Provide the (x, y) coordinate of the cell's center where the given text is located.  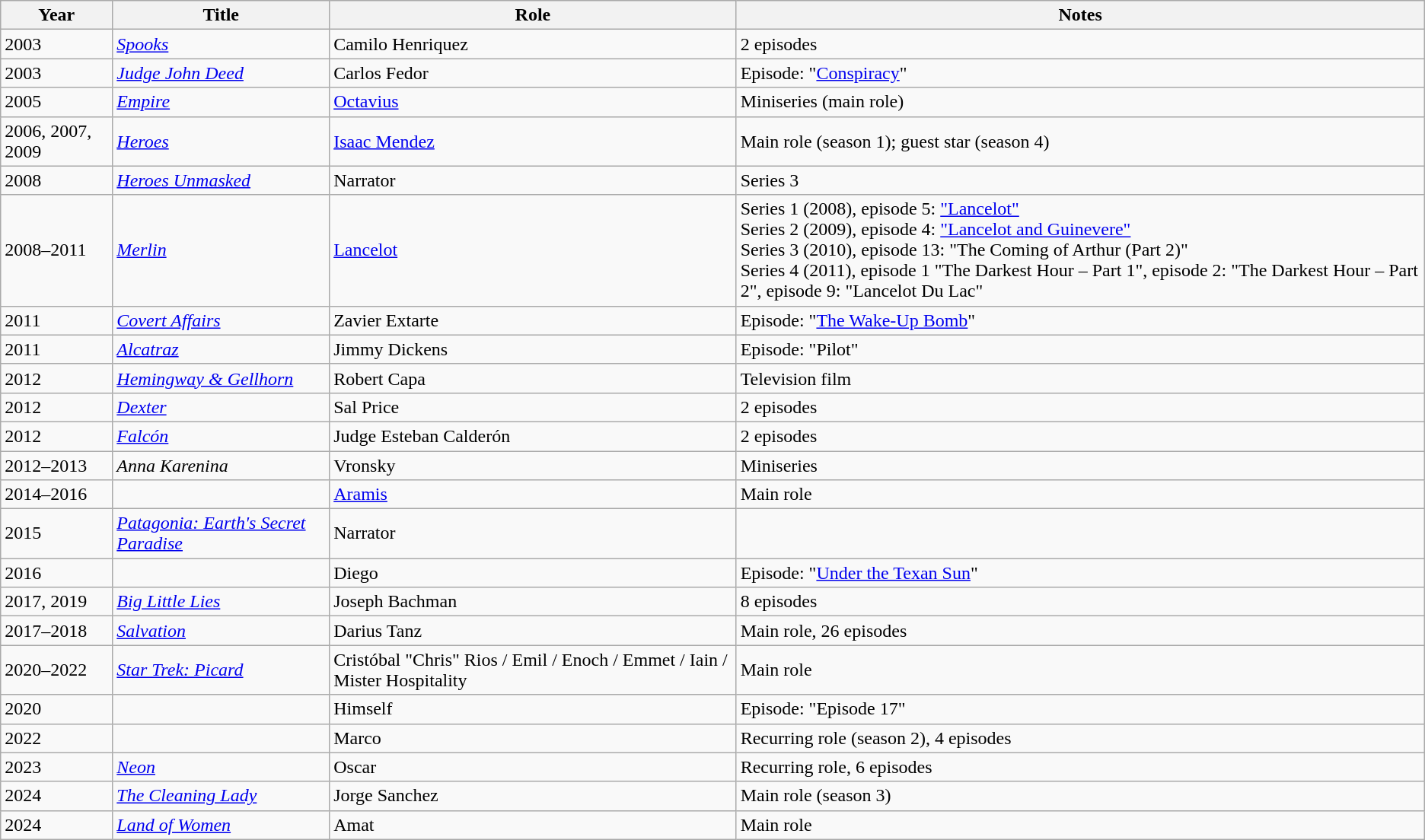
Octavius (533, 102)
Land of Women (221, 825)
Covert Affairs (221, 320)
Oscar (533, 767)
Dexter (221, 407)
Main role, 26 episodes (1080, 631)
Empire (221, 102)
2017–2018 (56, 631)
2012–2013 (56, 465)
Notes (1080, 15)
Jorge Sanchez (533, 796)
Cristóbal "Chris" Rios / Emil / Enoch / Emmet / Iain / Mister Hospitality (533, 670)
2008–2011 (56, 250)
Main role (season 3) (1080, 796)
Marco (533, 738)
2017, 2019 (56, 602)
2006, 2007, 2009 (56, 142)
Darius Tanz (533, 631)
Sal Price (533, 407)
Episode: "The Wake-Up Bomb" (1080, 320)
Neon (221, 767)
Episode: "Episode 17" (1080, 709)
Main role (season 1); guest star (season 4) (1080, 142)
Judge Esteban Calderón (533, 436)
Series 3 (1080, 180)
Himself (533, 709)
2022 (56, 738)
Star Trek: Picard (221, 670)
Patagonia: Earth's Secret Paradise (221, 534)
2020 (56, 709)
Episode: "Conspiracy" (1080, 73)
The Cleaning Lady (221, 796)
Joseph Bachman (533, 602)
2008 (56, 180)
Merlin (221, 250)
Hemingway & Gellhorn (221, 378)
2014–2016 (56, 495)
Big Little Lies (221, 602)
Carlos Fedor (533, 73)
2016 (56, 573)
Miniseries (main role) (1080, 102)
Spooks (221, 44)
Vronsky (533, 465)
Camilo Henriquez (533, 44)
Title (221, 15)
2020–2022 (56, 670)
2023 (56, 767)
Jimmy Dickens (533, 349)
Robert Capa (533, 378)
Lancelot (533, 250)
Role (533, 15)
Anna Karenina (221, 465)
Falcón (221, 436)
Episode: "Under the Texan Sun" (1080, 573)
Episode: "Pilot" (1080, 349)
Heroes Unmasked (221, 180)
Television film (1080, 378)
Heroes (221, 142)
Judge John Deed (221, 73)
Salvation (221, 631)
Amat (533, 825)
Diego (533, 573)
2005 (56, 102)
Aramis (533, 495)
Zavier Extarte (533, 320)
Alcatraz (221, 349)
Year (56, 15)
Miniseries (1080, 465)
2015 (56, 534)
8 episodes (1080, 602)
Isaac Mendez (533, 142)
Recurring role (season 2), 4 episodes (1080, 738)
Recurring role, 6 episodes (1080, 767)
